For the text-containing cell, return its midpoint in (x, y) coordinate format. 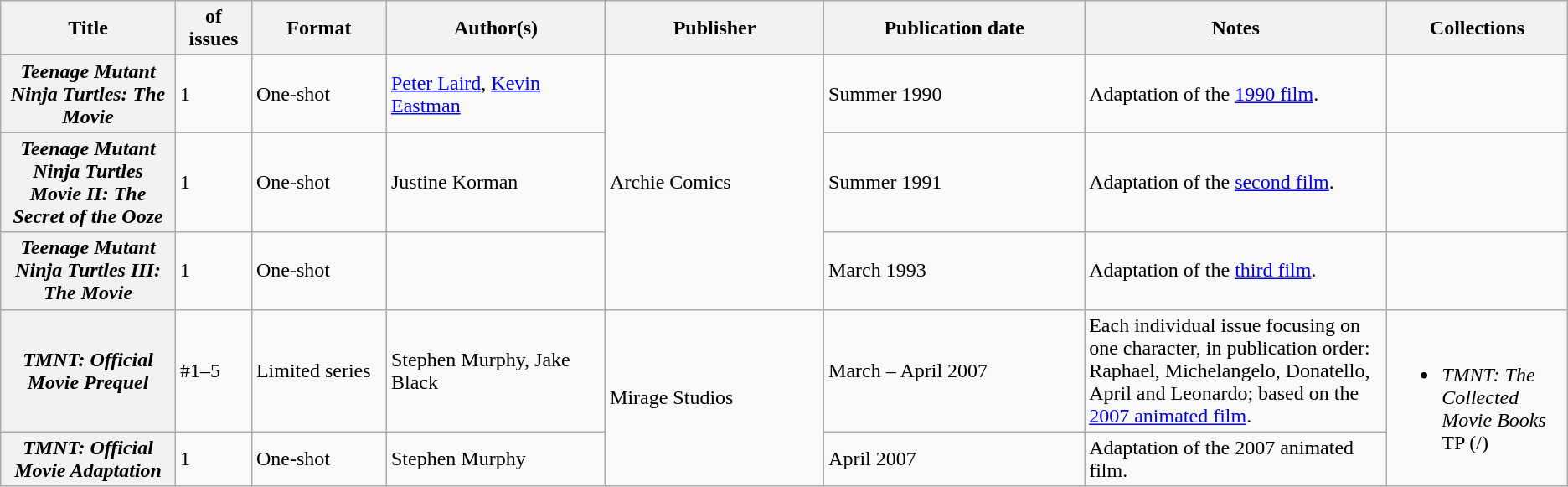
Summer 1991 (955, 183)
Stephen Murphy (496, 459)
Notes (1236, 28)
Teenage Mutant Ninja Turtles: The Movie (89, 94)
Stephen Murphy, Jake Black (496, 370)
Title (89, 28)
Teenage Mutant Ninja Turtles Movie II: The Secret of the Ooze (89, 183)
April 2007 (955, 459)
Format (318, 28)
March 1993 (955, 271)
Archie Comics (715, 183)
Adaptation of the third film. (1236, 271)
Adaptation of the second film. (1236, 183)
Teenage Mutant Ninja Turtles III: The Movie (89, 271)
Peter Laird, Kevin Eastman (496, 94)
of issues (213, 28)
Justine Korman (496, 183)
Mirage Studios (715, 397)
Publication date (955, 28)
Limited series (318, 370)
Publisher (715, 28)
Author(s) (496, 28)
TMNT: Official Movie Adaptation (89, 459)
TMNT: The Collected Movie Books TP (/) (1478, 397)
Summer 1990 (955, 94)
#1–5 (213, 370)
March – April 2007 (955, 370)
Collections (1478, 28)
Adaptation of the 2007 animated film. (1236, 459)
TMNT: Official Movie Prequel (89, 370)
Adaptation of the 1990 film. (1236, 94)
